Return the [x, y] coordinate for the center point of the cell that contains the specified text.  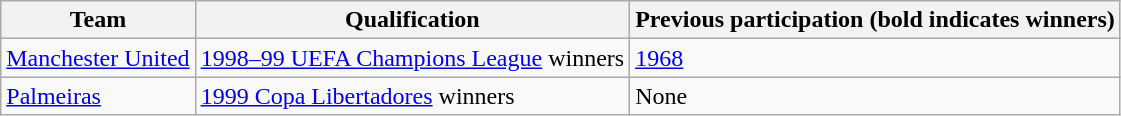
1998–99 UEFA Champions League winners [412, 58]
None [876, 96]
Previous participation (bold indicates winners) [876, 20]
1999 Copa Libertadores winners [412, 96]
Team [98, 20]
Qualification [412, 20]
Manchester United [98, 58]
1968 [876, 58]
Palmeiras [98, 96]
